Determine the [X, Y] coordinate at the center of the cell enclosing the given text.  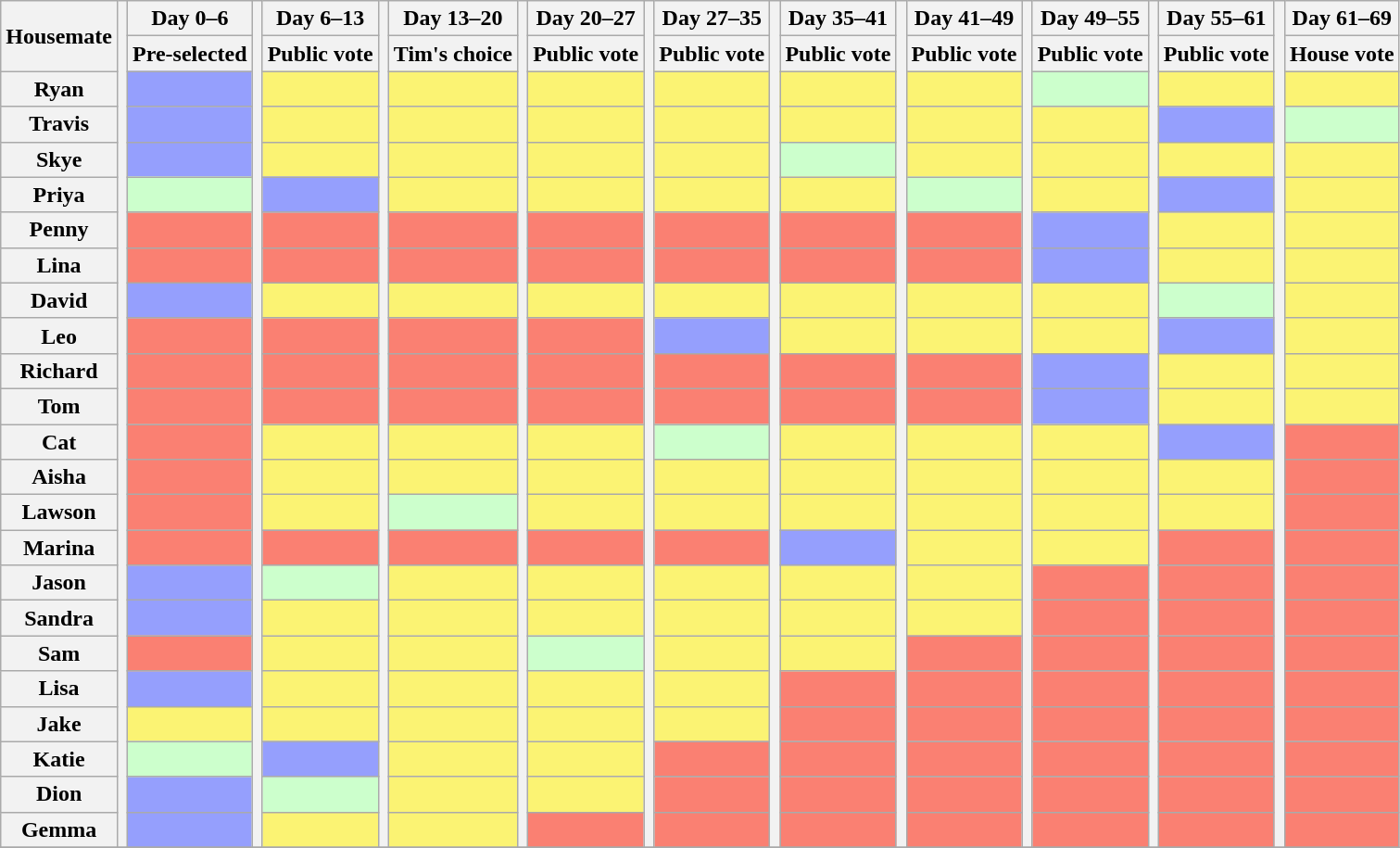
Gemma [59, 829]
Cat [59, 442]
House vote [1342, 54]
Jake [59, 724]
Day 0–6 [191, 19]
Travis [59, 124]
Lisa [59, 689]
Day 41–49 [964, 19]
Lawson [59, 513]
Sandra [59, 618]
Day 35–41 [838, 19]
Tim's choice [452, 54]
Day 20–27 [586, 19]
Tom [59, 406]
Skye [59, 159]
Leo [59, 335]
Housemate [59, 36]
Marina [59, 548]
David [59, 300]
Ryan [59, 89]
Lina [59, 265]
Day 27–35 [712, 19]
Day 6–13 [321, 19]
Aisha [59, 477]
Richard [59, 371]
Pre-selected [191, 54]
Day 55–61 [1216, 19]
Priya [59, 195]
Dion [59, 794]
Penny [59, 230]
Jason [59, 583]
Sam [59, 653]
Katie [59, 759]
Day 49–55 [1090, 19]
Day 61–69 [1342, 19]
Day 13–20 [452, 19]
